Provide the [X, Y] coordinate of the cell's center where the given text is located.  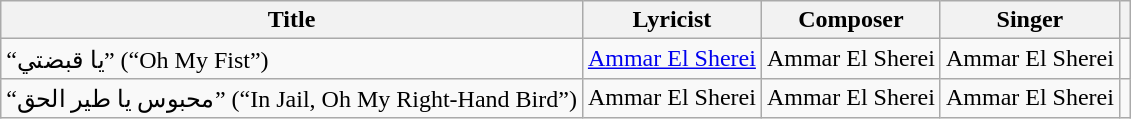
Composer [850, 20]
Title [292, 20]
“محبوس يا طير الحق” (“In Jail, Oh My Right-Hand Bird”) [292, 98]
“يا قبضتي” (“Oh My Fist”) [292, 59]
Lyricist [672, 20]
Singer [1030, 20]
